Locate the cell with the specified text and output its (X, Y) center coordinate. 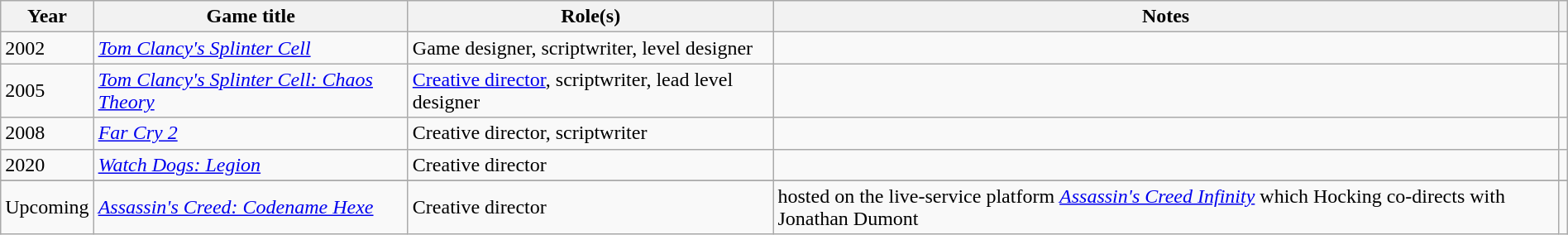
hosted on the live-service platform Assassin's Creed Infinity which Hocking co-directs with Jonathan Dumont (1166, 207)
Creative director, scriptwriter, lead level designer (590, 91)
Creative director, scriptwriter (590, 133)
Game designer, scriptwriter, level designer (590, 48)
2020 (47, 165)
Game title (251, 17)
Tom Clancy's Splinter Cell (251, 48)
Watch Dogs: Legion (251, 165)
Far Cry 2 (251, 133)
2008 (47, 133)
Year (47, 17)
Assassin's Creed: Codename Hexe (251, 207)
2002 (47, 48)
Upcoming (47, 207)
Notes (1166, 17)
Role(s) (590, 17)
Tom Clancy's Splinter Cell: Chaos Theory (251, 91)
2005 (47, 91)
